Determine the [x, y] coordinate at the center of the cell enclosing the given text.  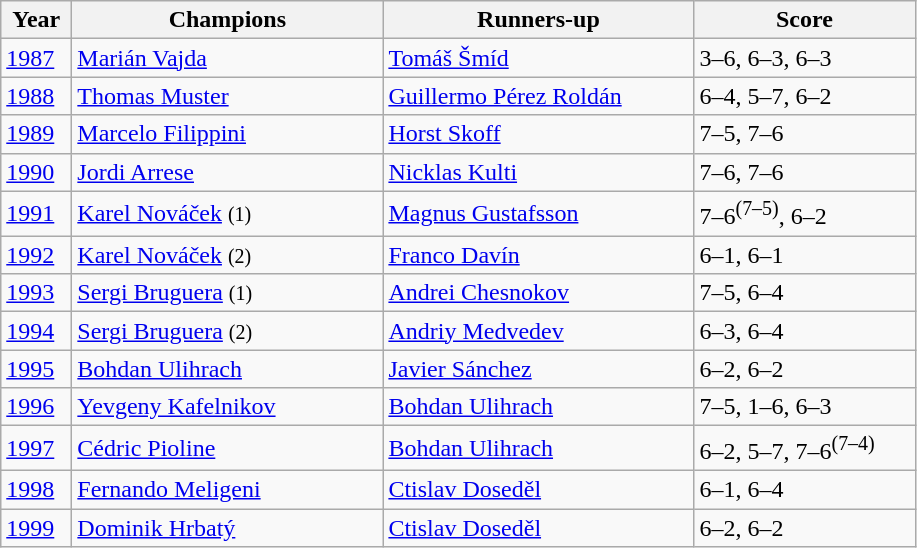
7–5, 6–4 [804, 293]
Sergi Bruguera (1) [228, 293]
Andriy Medvedev [538, 331]
1993 [36, 293]
Score [804, 20]
Tomáš Šmíd [538, 58]
6–1, 6–4 [804, 489]
1991 [36, 214]
1994 [36, 331]
Thomas Muster [228, 96]
1997 [36, 448]
Magnus Gustafsson [538, 214]
7–6(7–5), 6–2 [804, 214]
Horst Skoff [538, 134]
6–2, 5–7, 7–6(7–4) [804, 448]
1987 [36, 58]
Andrei Chesnokov [538, 293]
Javier Sánchez [538, 369]
Franco Davín [538, 255]
Fernando Meligeni [228, 489]
1995 [36, 369]
7–6, 7–6 [804, 172]
Jordi Arrese [228, 172]
Karel Nováček (1) [228, 214]
6–1, 6–1 [804, 255]
1996 [36, 407]
1992 [36, 255]
Guillermo Pérez Roldán [538, 96]
Marcelo Filippini [228, 134]
Marián Vajda [228, 58]
1999 [36, 528]
1998 [36, 489]
7–5, 7–6 [804, 134]
Dominik Hrbatý [228, 528]
Nicklas Kulti [538, 172]
7–5, 1–6, 6–3 [804, 407]
Cédric Pioline [228, 448]
1988 [36, 96]
Yevgeny Kafelnikov [228, 407]
3–6, 6–3, 6–3 [804, 58]
1990 [36, 172]
1989 [36, 134]
6–4, 5–7, 6–2 [804, 96]
Year [36, 20]
Runners-up [538, 20]
Champions [228, 20]
Sergi Bruguera (2) [228, 331]
Karel Nováček (2) [228, 255]
6–3, 6–4 [804, 331]
